Provide the [x, y] coordinate of the cell's center where the given text is located.  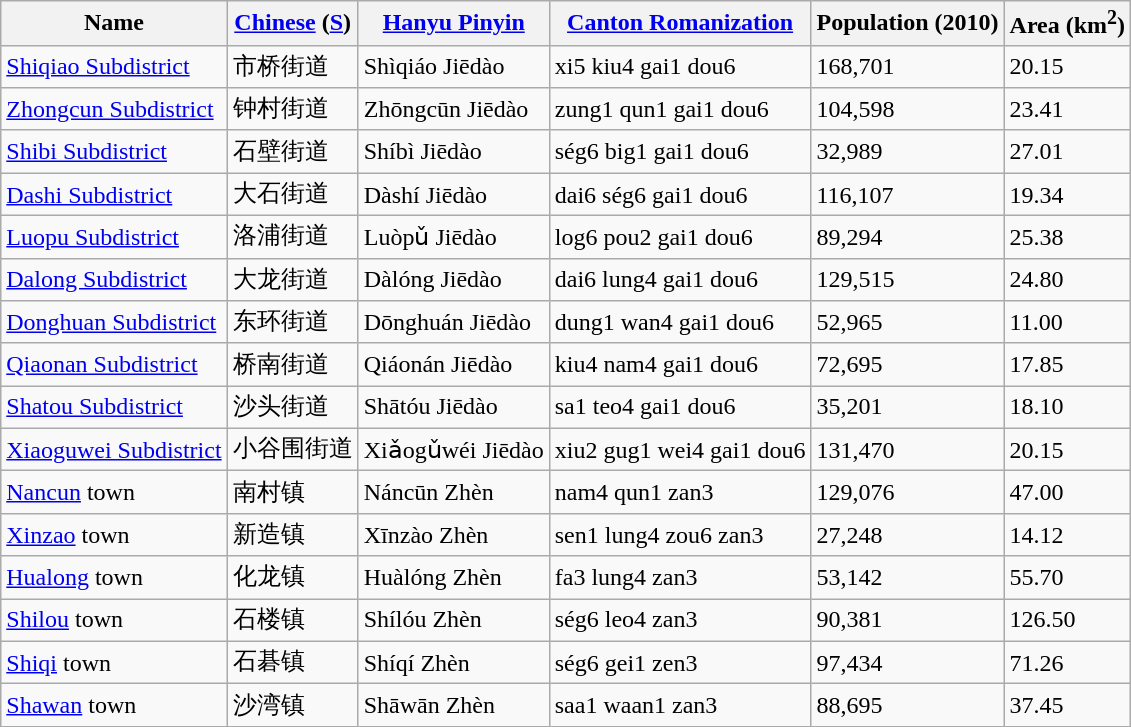
Qiáonán Jiēdào [454, 364]
104,598 [908, 110]
nam4 qun1 zan3 [680, 492]
71.26 [1068, 662]
24.80 [1068, 280]
Shìqiáo Jiēdào [454, 66]
xi5 kiu4 gai1 dou6 [680, 66]
Xiaoguwei Subdistrict [114, 450]
17.85 [1068, 364]
Area (km2) [1068, 24]
ség6 gei1 zen3 [680, 662]
Canton Romanization [680, 24]
sa1 teo4 gai1 dou6 [680, 408]
Xiǎogǔwéi Jiēdào [454, 450]
ség6 leo4 zan3 [680, 620]
129,076 [908, 492]
131,470 [908, 450]
xiu2 gug1 wei4 gai1 dou6 [680, 450]
dung1 wan4 gai1 dou6 [680, 322]
Chinese (S) [292, 24]
市桥街道 [292, 66]
Shātóu Jiēdào [454, 408]
25.38 [1068, 238]
Hualong town [114, 578]
Donghuan Subdistrict [114, 322]
Xinzao town [114, 534]
小谷围街道 [292, 450]
18.10 [1068, 408]
Qiaonan Subdistrict [114, 364]
72,695 [908, 364]
Shíbì Jiēdào [454, 152]
11.00 [1068, 322]
32,989 [908, 152]
Nancun town [114, 492]
Name [114, 24]
Dàshí Jiēdào [454, 194]
89,294 [908, 238]
Shāwān Zhèn [454, 706]
化龙镇 [292, 578]
Dōnghuán Jiēdào [454, 322]
37.45 [1068, 706]
新造镇 [292, 534]
52,965 [908, 322]
Shilou town [114, 620]
129,515 [908, 280]
Shiqiao Subdistrict [114, 66]
97,434 [908, 662]
126.50 [1068, 620]
Luòpǔ Jiēdào [454, 238]
47.00 [1068, 492]
sen1 lung4 zou6 zan3 [680, 534]
dai6 ség6 gai1 dou6 [680, 194]
log6 pou2 gai1 dou6 [680, 238]
Shílóu Zhèn [454, 620]
27.01 [1068, 152]
116,107 [908, 194]
钟村街道 [292, 110]
Zhōngcūn Jiēdào [454, 110]
kiu4 nam4 gai1 dou6 [680, 364]
Shibi Subdistrict [114, 152]
Dashi Subdistrict [114, 194]
沙湾镇 [292, 706]
Shatou Subdistrict [114, 408]
14.12 [1068, 534]
Xīnzào Zhèn [454, 534]
东环街道 [292, 322]
saa1 waan1 zan3 [680, 706]
23.41 [1068, 110]
Náncūn Zhèn [454, 492]
Shíqí Zhèn [454, 662]
石楼镇 [292, 620]
Shawan town [114, 706]
桥南街道 [292, 364]
zung1 qun1 gai1 dou6 [680, 110]
洛浦街道 [292, 238]
南村镇 [292, 492]
Shiqi town [114, 662]
53,142 [908, 578]
Zhongcun Subdistrict [114, 110]
dai6 lung4 gai1 dou6 [680, 280]
27,248 [908, 534]
168,701 [908, 66]
大石街道 [292, 194]
大龙街道 [292, 280]
19.34 [1068, 194]
Luopu Subdistrict [114, 238]
Huàlóng Zhèn [454, 578]
石壁街道 [292, 152]
Hanyu Pinyin [454, 24]
石碁镇 [292, 662]
55.70 [1068, 578]
Dàlóng Jiēdào [454, 280]
fa3 lung4 zan3 [680, 578]
Population (2010) [908, 24]
88,695 [908, 706]
90,381 [908, 620]
ség6 big1 gai1 dou6 [680, 152]
35,201 [908, 408]
沙头街道 [292, 408]
Dalong Subdistrict [114, 280]
